Scan for the cell matching the given text and deliver its (x, y) coordinate at center. 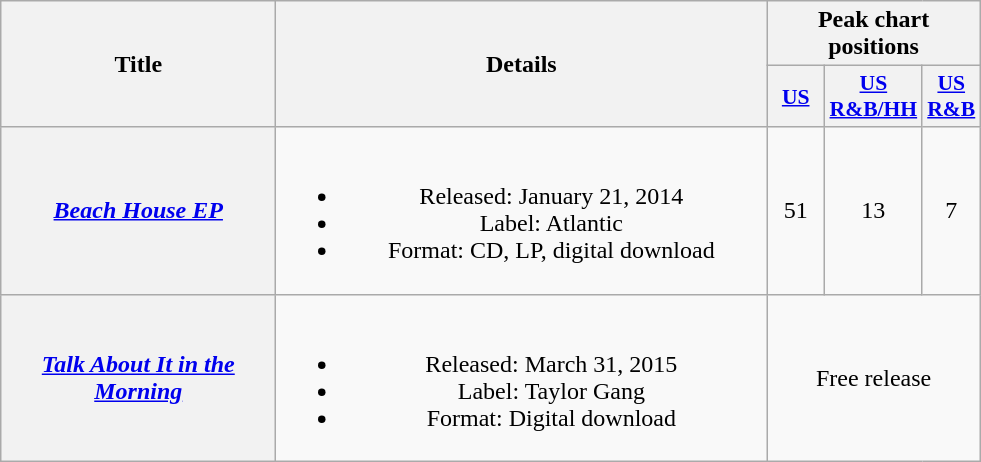
Talk About It in the Morning (138, 378)
Released: January 21, 2014Label: AtlanticFormat: CD, LP, digital download (522, 210)
Title (138, 64)
USR&B/HH (874, 96)
Beach House EP (138, 210)
13 (874, 210)
Peak chart positions (874, 34)
51 (796, 210)
Free release (874, 378)
US (796, 96)
USR&B (951, 96)
Details (522, 64)
7 (951, 210)
Released: March 31, 2015Label: Taylor GangFormat: Digital download (522, 378)
